Return [X, Y] of the center of cell containing provided text 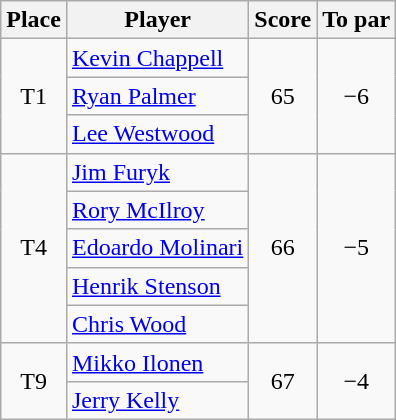
−4 [356, 381]
65 [283, 96]
−6 [356, 96]
T4 [34, 248]
Edoardo Molinari [157, 248]
67 [283, 381]
Score [283, 20]
Mikko Ilonen [157, 362]
Chris Wood [157, 324]
Jim Furyk [157, 172]
T1 [34, 96]
Ryan Palmer [157, 96]
Rory McIlroy [157, 210]
To par [356, 20]
Jerry Kelly [157, 400]
Place [34, 20]
T9 [34, 381]
Lee Westwood [157, 134]
66 [283, 248]
Henrik Stenson [157, 286]
Kevin Chappell [157, 58]
Player [157, 20]
−5 [356, 248]
